Identify which cell holds the provided text, then report its [x, y] central coordinate. 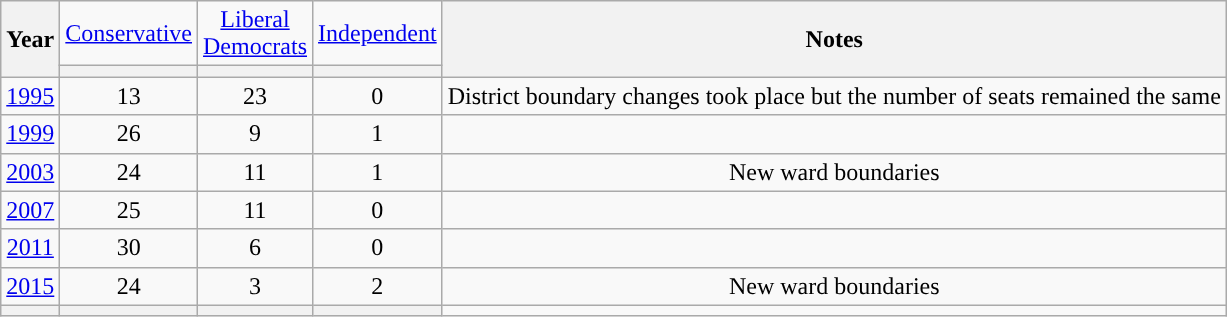
2003 [30, 172]
30 [129, 248]
Liberal Democrats [256, 34]
1999 [30, 134]
2011 [30, 248]
Independent [378, 34]
Year [30, 39]
1995 [30, 96]
2 [378, 286]
Notes [834, 39]
26 [129, 134]
District boundary changes took place but the number of seats remained the same [834, 96]
6 [256, 248]
23 [256, 96]
Conservative [129, 34]
3 [256, 286]
9 [256, 134]
2015 [30, 286]
25 [129, 210]
13 [129, 96]
2007 [30, 210]
